From the cell containing the given text, extract its center point as (x, y) coordinate. 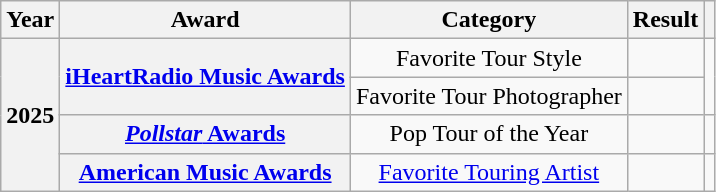
Year (30, 20)
Award (206, 20)
Pollstar Awards (206, 134)
Result (665, 20)
Favorite Tour Photographer (488, 96)
Category (488, 20)
Pop Tour of the Year (488, 134)
2025 (30, 115)
iHeartRadio Music Awards (206, 77)
Favorite Tour Style (488, 58)
American Music Awards (206, 172)
Favorite Touring Artist (488, 172)
